Identify which cell holds the provided text, then report its (X, Y) central coordinate. 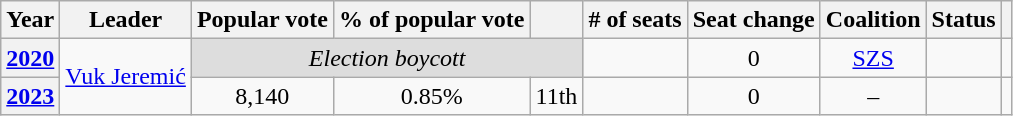
% of popular vote (432, 20)
11th (556, 96)
Popular vote (262, 20)
SZS (873, 58)
Coalition (873, 20)
2020 (30, 58)
# of seats (635, 20)
Vuk Jeremić (126, 77)
Status (964, 20)
8,140 (262, 96)
Year (30, 20)
Leader (126, 20)
Seat change (754, 20)
Election boycott (386, 58)
0.85% (432, 96)
– (873, 96)
2023 (30, 96)
